Find where the given text appears and provide that cell's center as (X, Y) coordinate. 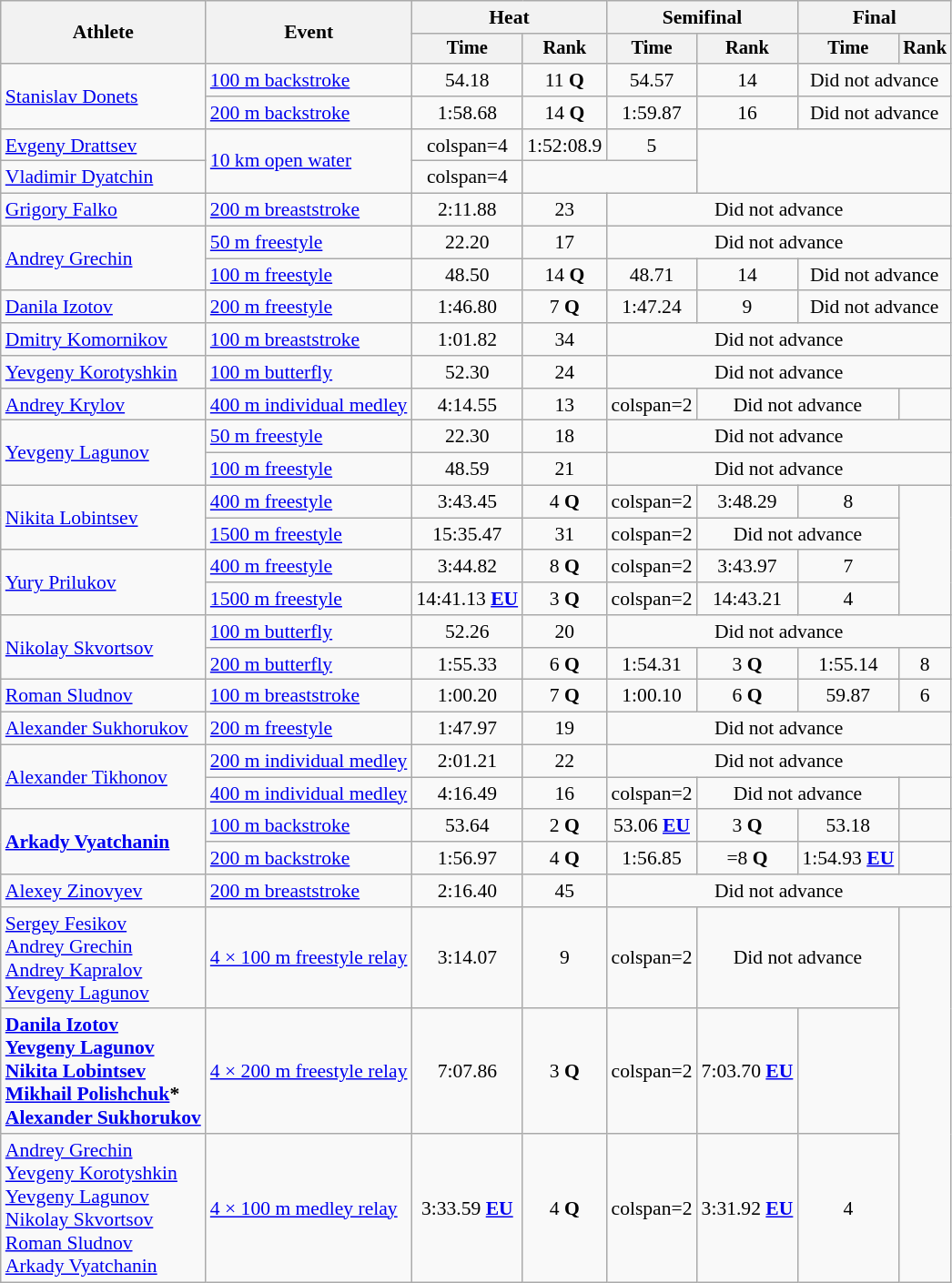
15:35.47 (468, 534)
54.57 (652, 80)
3:33.59 EU (468, 1208)
1:58.68 (468, 113)
Evgeny Drattsev (104, 146)
3:43.97 (748, 567)
Yevgeny Lagunov (104, 453)
Roman Sludnov (104, 696)
200 m butterfly (309, 664)
4:16.49 (468, 793)
Final (874, 17)
1:55.14 (848, 664)
Andrey Grechin (104, 258)
18 (564, 437)
5 (652, 146)
=8 Q (748, 858)
Arkady Vyatchanin (104, 843)
Alexey Zinovyev (104, 891)
1:55.33 (468, 664)
Yury Prilukov (104, 582)
1:46.80 (468, 308)
52.30 (468, 372)
11 Q (564, 80)
Event (309, 33)
13 (564, 405)
Nikolay Skvortsov (104, 648)
1:47.97 (468, 729)
59.87 (848, 696)
1:54.93 EU (848, 858)
24 (564, 372)
1:56.97 (468, 858)
22 (564, 762)
48.50 (468, 275)
2:01.21 (468, 762)
23 (564, 210)
Grigory Falko (104, 210)
2 Q (564, 826)
34 (564, 339)
3:48.29 (748, 502)
Danila Izotov (104, 308)
Sergey FesikovAndrey GrechinAndrey KapralovYevgeny Lagunov (104, 958)
21 (564, 470)
3:14.07 (468, 958)
2:11.88 (468, 210)
17 (564, 243)
6 (925, 696)
1:52:08.9 (564, 146)
4 × 200 m freestyle relay (309, 1072)
Andrey Krylov (104, 405)
2:16.40 (468, 891)
7 (848, 567)
4 × 100 m medley relay (309, 1208)
Semifinal (702, 17)
1:00.20 (468, 696)
45 (564, 891)
54.18 (468, 80)
22.20 (468, 243)
1:56.85 (652, 858)
Athlete (104, 33)
1:00.10 (652, 696)
4 × 100 m freestyle relay (309, 958)
3:43.45 (468, 502)
22.30 (468, 437)
48.71 (652, 275)
14:43.21 (748, 599)
7:07.86 (468, 1072)
3:31.92 EU (748, 1208)
Andrey GrechinYevgeny KorotyshkinYevgeny LagunovNikolay SkvortsovRoman SludnovArkady Vyatchanin (104, 1208)
53.18 (848, 826)
1:54.31 (652, 664)
20 (564, 631)
14:41.13 EU (468, 599)
Danila IzotovYevgeny LagunovNikita LobintsevMikhail Polishchuk*Alexander Sukhorukov (104, 1072)
3:44.82 (468, 567)
Vladimir Dyatchin (104, 177)
8 Q (564, 567)
7:03.70 EU (748, 1072)
31 (564, 534)
53.64 (468, 826)
1:59.87 (652, 113)
48.59 (468, 470)
52.26 (468, 631)
Dmitry Komornikov (104, 339)
19 (564, 729)
Heat (510, 17)
10 km open water (309, 162)
4:14.55 (468, 405)
200 m individual medley (309, 762)
53.06 EU (652, 826)
Nikita Lobintsev (104, 519)
1:01.82 (468, 339)
Alexander Sukhorukov (104, 729)
Yevgeny Korotyshkin (104, 372)
Stanislav Donets (104, 96)
Alexander Tikhonov (104, 777)
1:47.24 (652, 308)
